Identify which cell holds the provided text, then report its (x, y) central coordinate. 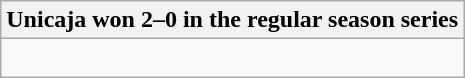
Unicaja won 2–0 in the regular season series (232, 20)
